Pinpoint the cell where the given text exists, returning its (X, Y) midpoint coordinate. 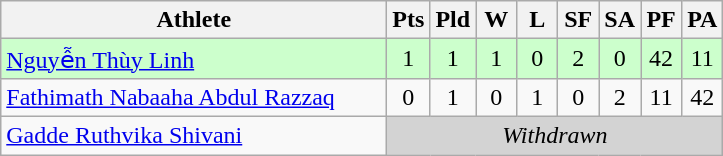
W (496, 20)
Fathimath Nabaaha Abdul Razzaq (194, 97)
PA (702, 20)
Athlete (194, 20)
Gadde Ruthvika Shivani (194, 135)
Pld (453, 20)
Nguyễn Thùy Linh (194, 59)
Pts (408, 20)
L (538, 20)
SA (620, 20)
PF (662, 20)
SF (578, 20)
Withdrawn (555, 135)
